Locate the cell with the specified text and output its (x, y) center coordinate. 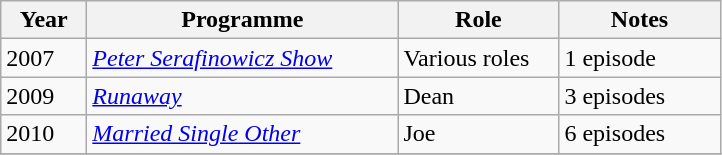
Married Single Other (242, 134)
6 episodes (640, 134)
Various roles (478, 58)
Notes (640, 20)
2009 (44, 96)
3 episodes (640, 96)
Peter Serafinowicz Show (242, 58)
1 episode (640, 58)
Role (478, 20)
Year (44, 20)
Joe (478, 134)
Programme (242, 20)
2010 (44, 134)
Dean (478, 96)
Runaway (242, 96)
2007 (44, 58)
